Scan for the cell matching the given text and deliver its [X, Y] coordinate at center. 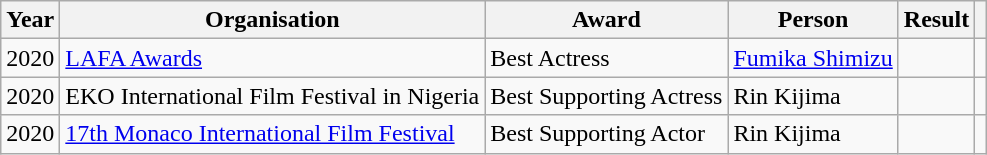
LAFA Awards [272, 58]
EKO International Film Festival in Nigeria [272, 96]
Best Actress [606, 58]
Best Supporting Actor [606, 134]
Organisation [272, 20]
Result [936, 20]
Person [813, 20]
Award [606, 20]
17th Monaco International Film Festival [272, 134]
Best Supporting Actress [606, 96]
Fumika Shimizu [813, 58]
Year [30, 20]
